Output the (x, y) coordinate of the center of the cell containing the given text.  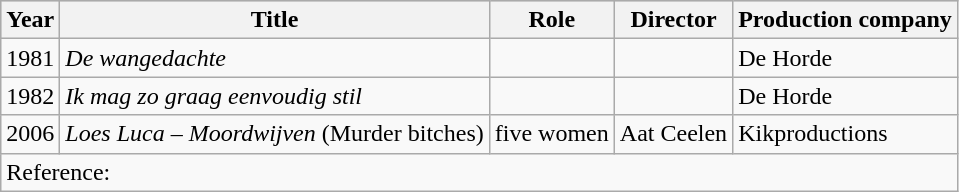
Title (274, 20)
De wangedachte (274, 58)
Reference: (480, 172)
Director (673, 20)
1981 (30, 58)
Aat Ceelen (673, 134)
Kikproductions (846, 134)
Ik mag zo graag eenvoudig stil (274, 96)
five women (552, 134)
Loes Luca – Moordwijven (Murder bitches) (274, 134)
Year (30, 20)
1982 (30, 96)
Role (552, 20)
2006 (30, 134)
Production company (846, 20)
